Search for the cell housing the specified text and yield its [X, Y] center coordinate. 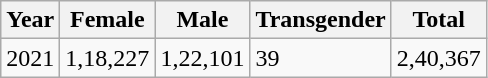
1,22,101 [202, 58]
Transgender [320, 20]
Year [30, 20]
39 [320, 58]
2021 [30, 58]
Female [108, 20]
Male [202, 20]
1,18,227 [108, 58]
Total [438, 20]
2,40,367 [438, 58]
